Determine the [x, y] coordinate at the center of the cell enclosing the given text.  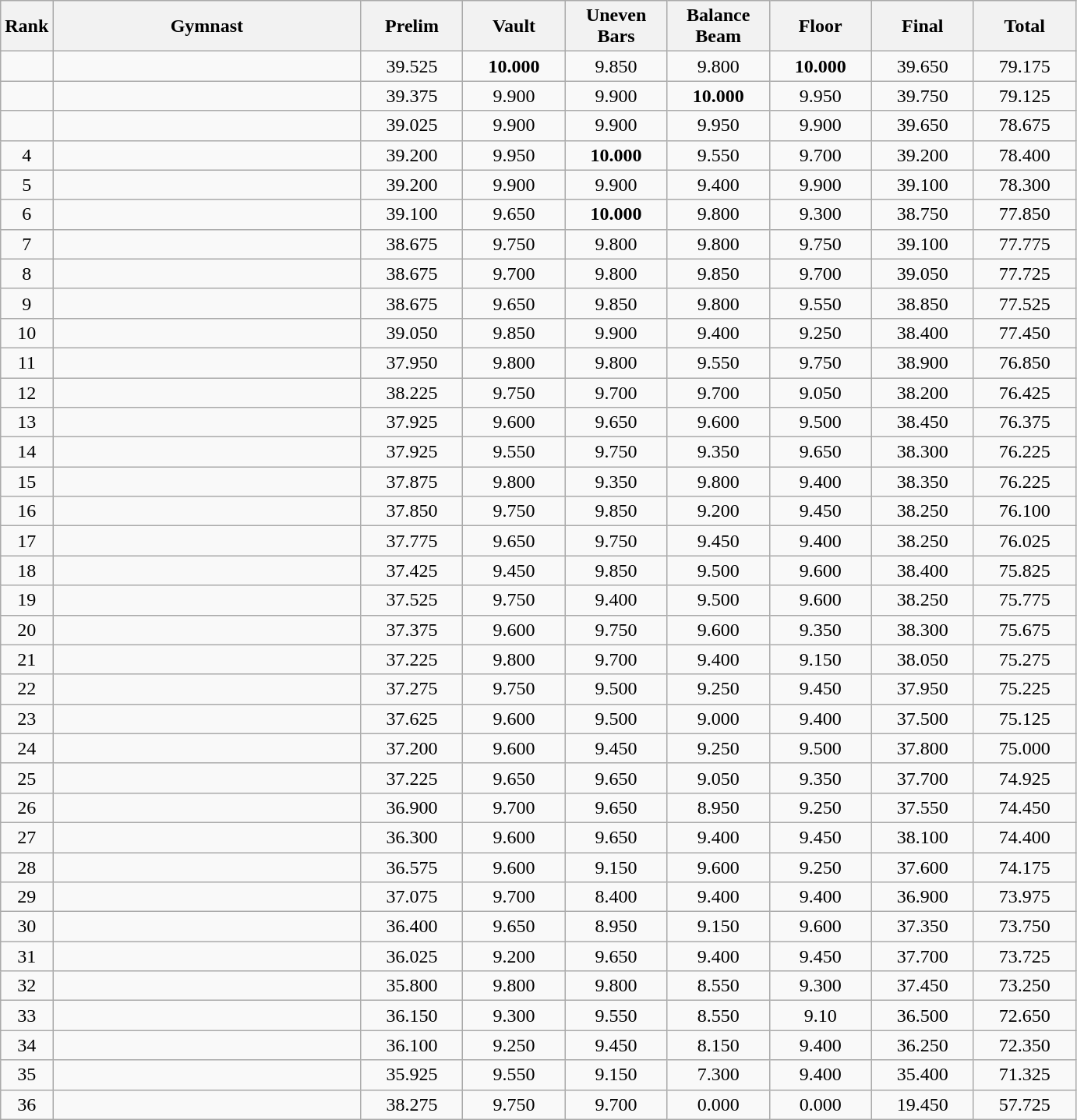
36.500 [923, 1016]
75.775 [1024, 600]
31 [26, 956]
39.025 [411, 125]
38.350 [923, 482]
32 [26, 986]
36.575 [411, 867]
75.825 [1024, 571]
Gymnast [207, 26]
36.300 [411, 837]
29 [26, 897]
39.750 [923, 96]
38.750 [923, 214]
73.725 [1024, 956]
38.275 [411, 1104]
73.250 [1024, 986]
38.200 [923, 392]
37.800 [923, 748]
37.625 [411, 719]
36.100 [411, 1045]
26 [26, 807]
38.100 [923, 837]
74.175 [1024, 867]
36.025 [411, 956]
4 [26, 155]
74.400 [1024, 837]
UnevenBars [616, 26]
38.900 [923, 362]
25 [26, 778]
76.425 [1024, 392]
35 [26, 1075]
36.400 [411, 927]
73.750 [1024, 927]
37.350 [923, 927]
76.850 [1024, 362]
9.000 [719, 719]
Prelim [411, 26]
75.000 [1024, 748]
36.250 [923, 1045]
79.175 [1024, 66]
37.275 [411, 689]
37.200 [411, 748]
37.875 [411, 482]
37.075 [411, 897]
75.225 [1024, 689]
19 [26, 600]
37.375 [411, 630]
37.500 [923, 719]
21 [26, 659]
28 [26, 867]
8 [26, 274]
33 [26, 1016]
Vault [514, 26]
17 [26, 541]
74.925 [1024, 778]
19.450 [923, 1104]
22 [26, 689]
79.125 [1024, 96]
38.450 [923, 422]
77.850 [1024, 214]
75.675 [1024, 630]
35.925 [411, 1075]
57.725 [1024, 1104]
14 [26, 452]
37.775 [411, 541]
30 [26, 927]
76.025 [1024, 541]
7.300 [719, 1075]
37.425 [411, 571]
15 [26, 482]
Final [923, 26]
20 [26, 630]
72.350 [1024, 1045]
34 [26, 1045]
16 [26, 511]
77.775 [1024, 244]
73.975 [1024, 897]
37.450 [923, 986]
77.450 [1024, 333]
37.550 [923, 807]
12 [26, 392]
78.300 [1024, 185]
38.225 [411, 392]
37.850 [411, 511]
76.375 [1024, 422]
BalanceBeam [719, 26]
71.325 [1024, 1075]
77.725 [1024, 274]
35.400 [923, 1075]
37.600 [923, 867]
9.10 [820, 1016]
5 [26, 185]
7 [26, 244]
36 [26, 1104]
11 [26, 362]
78.400 [1024, 155]
Floor [820, 26]
35.800 [411, 986]
13 [26, 422]
77.525 [1024, 303]
Rank [26, 26]
9 [26, 303]
38.850 [923, 303]
75.275 [1024, 659]
78.675 [1024, 125]
38.050 [923, 659]
24 [26, 748]
6 [26, 214]
23 [26, 719]
74.450 [1024, 807]
39.375 [411, 96]
27 [26, 837]
8.400 [616, 897]
Total [1024, 26]
18 [26, 571]
75.125 [1024, 719]
72.650 [1024, 1016]
8.150 [719, 1045]
36.150 [411, 1016]
10 [26, 333]
39.525 [411, 66]
37.525 [411, 600]
76.100 [1024, 511]
